Output the (X, Y) coordinate of the center of the cell containing the given text.  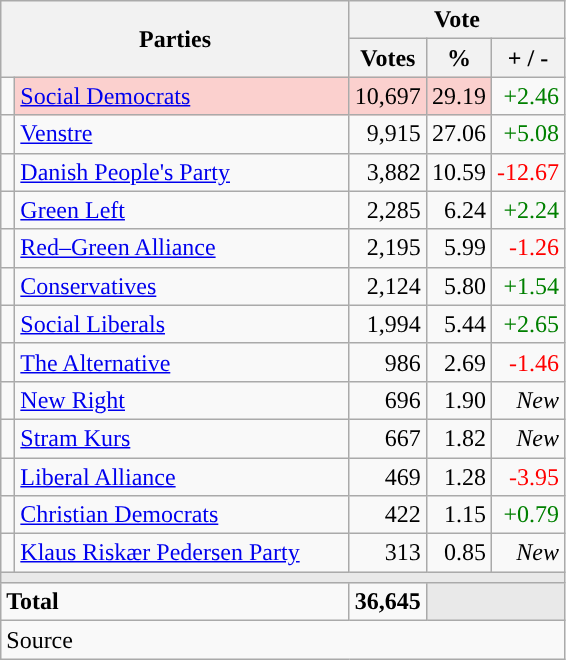
36,645 (388, 602)
5.44 (458, 324)
-1.26 (528, 248)
The Alternative (182, 362)
New Right (182, 400)
+2.46 (528, 96)
Danish People's Party (182, 172)
29.19 (458, 96)
5.80 (458, 286)
Vote (456, 20)
10,697 (388, 96)
-12.67 (528, 172)
Total (176, 602)
667 (388, 438)
2.69 (458, 362)
0.85 (458, 553)
Liberal Alliance (182, 477)
9,915 (388, 134)
1.90 (458, 400)
% (458, 58)
2,124 (388, 286)
Votes (388, 58)
+0.79 (528, 515)
3,882 (388, 172)
1,994 (388, 324)
+5.08 (528, 134)
469 (388, 477)
313 (388, 553)
422 (388, 515)
Red–Green Alliance (182, 248)
10.59 (458, 172)
Conservatives (182, 286)
Stram Kurs (182, 438)
2,195 (388, 248)
986 (388, 362)
+2.24 (528, 210)
Social Liberals (182, 324)
+ / - (528, 58)
696 (388, 400)
Klaus Riskær Pedersen Party (182, 553)
Parties (176, 39)
+1.54 (528, 286)
Social Democrats (182, 96)
Christian Democrats (182, 515)
-1.46 (528, 362)
1.82 (458, 438)
5.99 (458, 248)
6.24 (458, 210)
Venstre (182, 134)
Source (283, 640)
27.06 (458, 134)
1.28 (458, 477)
2,285 (388, 210)
-3.95 (528, 477)
+2.65 (528, 324)
Green Left (182, 210)
1.15 (458, 515)
